Search for the cell housing the specified text and yield its [x, y] center coordinate. 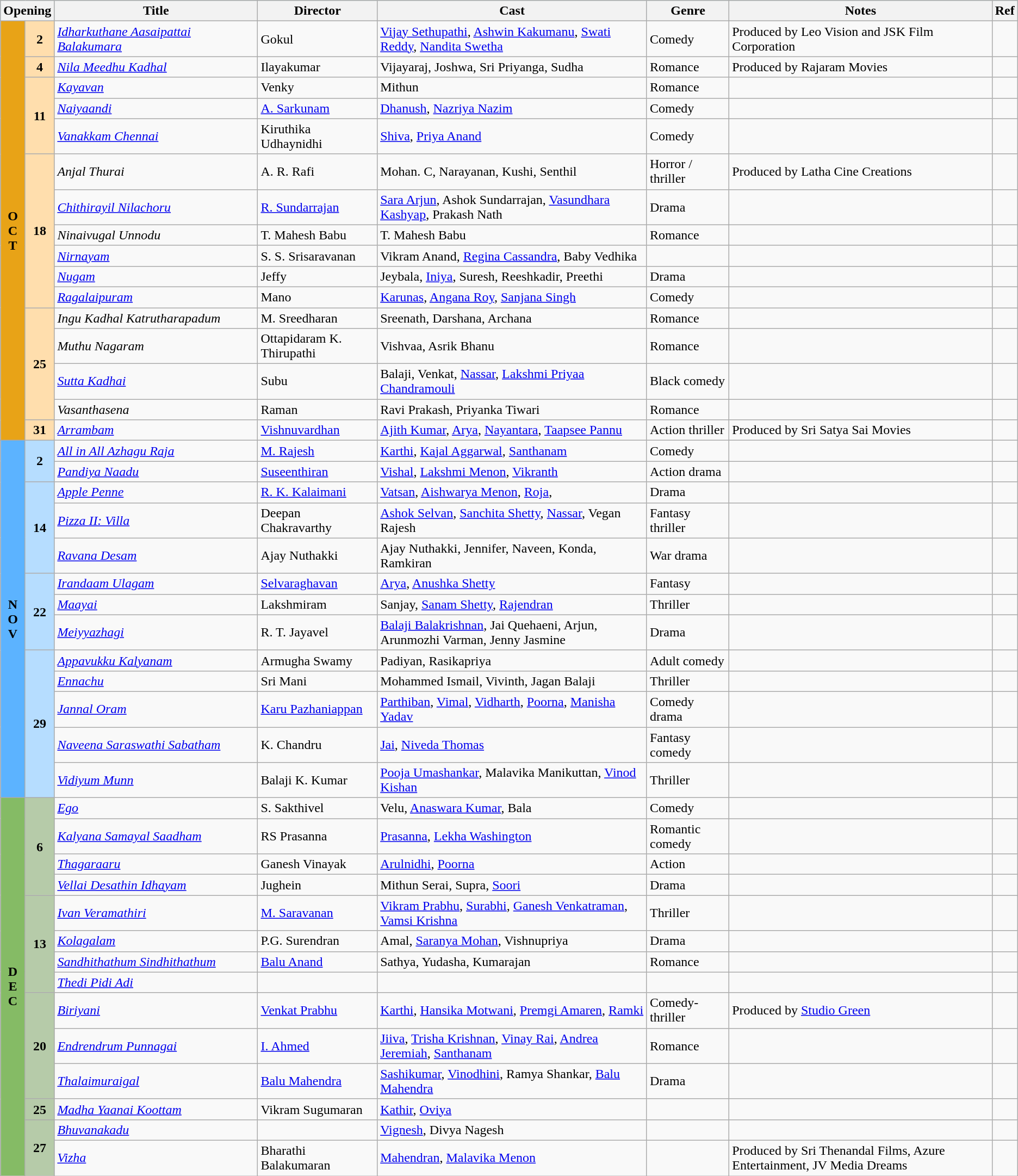
Arulnidhi, Poorna [512, 864]
Sanjay, Sanam Shetty, Rajendran [512, 604]
Jeffy [318, 276]
Nirnayam [156, 256]
M. Rajesh [318, 451]
4 [40, 67]
Karu Pazhaniappan [318, 709]
Produced by Rajaram Movies [860, 67]
Venky [318, 88]
Thagaraaru [156, 864]
Balaji, Venkat, Nassar, Lakshmi Priyaa Chandramouli [512, 382]
P.G. Surendran [318, 941]
Meiyyazhagi [156, 632]
Mano [318, 297]
War drama [687, 556]
NOV [13, 619]
Title [156, 11]
Mohan. C, Narayanan, Kushi, Senthil [512, 172]
Mohammed Ismail, Vivinth, Jagan Balaji [512, 681]
Ashok Selvan, Sanchita Shetty, Nassar, Vegan Rajesh [512, 520]
Amal, Saranya Mohan, Vishnupriya [512, 941]
Bhuvanakadu [156, 1130]
Armugha Swamy [318, 660]
Vatsan, Aishwarya Menon, Roja, [512, 492]
Kathir, Oviya [512, 1109]
Cast [512, 11]
18 [40, 231]
Produced by Latha Cine Creations [860, 172]
Sashikumar, Vinodhini, Ramya Shankar, Balu Mahendra [512, 1081]
14 [40, 528]
Appavukku Kalyanam [156, 660]
DEC [13, 987]
22 [40, 611]
Adult comedy [687, 660]
Subu [318, 382]
6 [40, 846]
Raman [318, 410]
Kalyana Samayal Saadham [156, 837]
Karthi, Hansika Motwani, Premgi Amaren, Ramki [512, 1011]
Nugam [156, 276]
Vijay Sethupathi, Ashwin Kakumanu, Swati Reddy, Nandita Swetha [512, 39]
Mithun [512, 88]
Balaji K. Kumar [318, 780]
Vasanthasena [156, 410]
Deepan Chakravarthy [318, 520]
Fantasy [687, 584]
Action [687, 864]
Horror / thriller [687, 172]
Produced by Sri Thenandal Films, Azure Entertainment, JV Media Dreams [860, 1158]
Parthiban, Vimal, Vidharth, Poorna, Manisha Yadav [512, 709]
Produced by Sri Satya Sai Movies [860, 430]
Pandiya Naadu [156, 472]
Bharathi Balakumaran [318, 1158]
29 [40, 723]
Gokul [318, 39]
Muthu Nagaram [156, 346]
Jeybala, Iniya, Suresh, Reeshkadir, Preethi [512, 276]
Ingu Kadhal Katrutharapadum [156, 318]
R. Sundarrajan [318, 207]
OCT [13, 231]
Sara Arjun, Ashok Sundarrajan, Vasundhara Kashyap, Prakash Nath [512, 207]
27 [40, 1148]
Selvaraghavan [318, 584]
20 [40, 1045]
Maayai [156, 604]
Vidiyum Munn [156, 780]
Karunas, Angana Roy, Sanjana Singh [512, 297]
R. K. Kalaimani [318, 492]
Lakshmiram [318, 604]
Kolagalam [156, 941]
Sreenath, Darshana, Archana [512, 318]
Apple Penne [156, 492]
Balaji Balakrishnan, Jai Quehaeni, Arjun, Arunmozhi Varman, Jenny Jasmine [512, 632]
Ref [1005, 11]
Sathya, Yudasha, Kumarajan [512, 962]
Ravi Prakash, Priyanka Tiwari [512, 410]
Velu, Anaswara Kumar, Bala [512, 808]
Jai, Niveda Thomas [512, 744]
Comedy-thriller [687, 1011]
Arrambam [156, 430]
Black comedy [687, 382]
Thedi Pidi Adi [156, 982]
13 [40, 944]
11 [40, 115]
Shiva, Priya Anand [512, 136]
Sutta Kadhai [156, 382]
Vishal, Lakshmi Menon, Vikranth [512, 472]
Vignesh, Divya Nagesh [512, 1130]
Vikram Prabhu, Surabhi, Ganesh Venkatraman, Vamsi Krishna [512, 913]
Biriyani [156, 1011]
Irandaam Ulagam [156, 584]
Comedy drama [687, 709]
Madha Yaanai Koottam [156, 1109]
Mithun Serai, Supra, Soori [512, 885]
M. Sreedharan [318, 318]
Dhanush, Nazriya Nazim [512, 108]
Vijayaraj, Joshwa, Sri Priyanga, Sudha [512, 67]
Ottapidaram K. Thirupathi [318, 346]
RS Prasanna [318, 837]
All in All Azhagu Raja [156, 451]
S. S. Srisaravanan [318, 256]
Nila Meedhu Kadhal [156, 67]
Ennachu [156, 681]
Endrendrum Punnagai [156, 1045]
Vishnuvardhan [318, 430]
R. T. Jayavel [318, 632]
Produced by Studio Green [860, 1011]
Vizha [156, 1158]
Action thriller [687, 430]
Ego [156, 808]
Ajay Nuthakki [318, 556]
Sri Mani [318, 681]
Idharkuthane Aasaipattai Balakumara [156, 39]
S. Sakthivel [318, 808]
Produced by Leo Vision and JSK Film Corporation [860, 39]
Fantasy thriller [687, 520]
Karthi, Kajal Aggarwal, Santhanam [512, 451]
Fantasy comedy [687, 744]
Ravana Desam [156, 556]
Balu Anand [318, 962]
A. Sarkunam [318, 108]
I. Ahmed [318, 1045]
Ajay Nuthakki, Jennifer, Naveen, Konda, Ramkiran [512, 556]
Pizza II: Villa [156, 520]
Jannal Oram [156, 709]
Vikram Sugumaran [318, 1109]
Naveena Saraswathi Sabatham [156, 744]
Suseenthiran [318, 472]
Chithirayil Nilachoru [156, 207]
Pooja Umashankar, Malavika Manikuttan, Vinod Kishan [512, 780]
Vishvaa, Asrik Bhanu [512, 346]
Thalaimuraigal [156, 1081]
Director [318, 11]
Padiyan, Rasikapriya [512, 660]
Balu Mahendra [318, 1081]
Vikram Anand, Regina Cassandra, Baby Vedhika [512, 256]
Jiiva, Trisha Krishnan, Vinay Rai, Andrea Jeremiah, Santhanam [512, 1045]
Romantic comedy [687, 837]
Kiruthika Udhaynidhi [318, 136]
Arya, Anushka Shetty [512, 584]
Mahendran, Malavika Menon [512, 1158]
Anjal Thurai [156, 172]
Vanakkam Chennai [156, 136]
Venkat Prabhu [318, 1011]
Action drama [687, 472]
Ragalaipuram [156, 297]
Vellai Desathin Idhayam [156, 885]
M. Saravanan [318, 913]
31 [40, 430]
Naiyaandi [156, 108]
Notes [860, 11]
Ilayakumar [318, 67]
Sandhithathum Sindhithathum [156, 962]
A. R. Rafi [318, 172]
Ajith Kumar, Arya, Nayantara, Taapsee Pannu [512, 430]
Prasanna, Lekha Washington [512, 837]
Opening [27, 11]
K. Chandru [318, 744]
Ivan Veramathiri [156, 913]
Genre [687, 11]
Ganesh Vinayak [318, 864]
Ninaivugal Unnodu [156, 235]
Jughein [318, 885]
Kayavan [156, 88]
